Detect which cell encompasses the target text, then output its (X, Y) center coordinate. 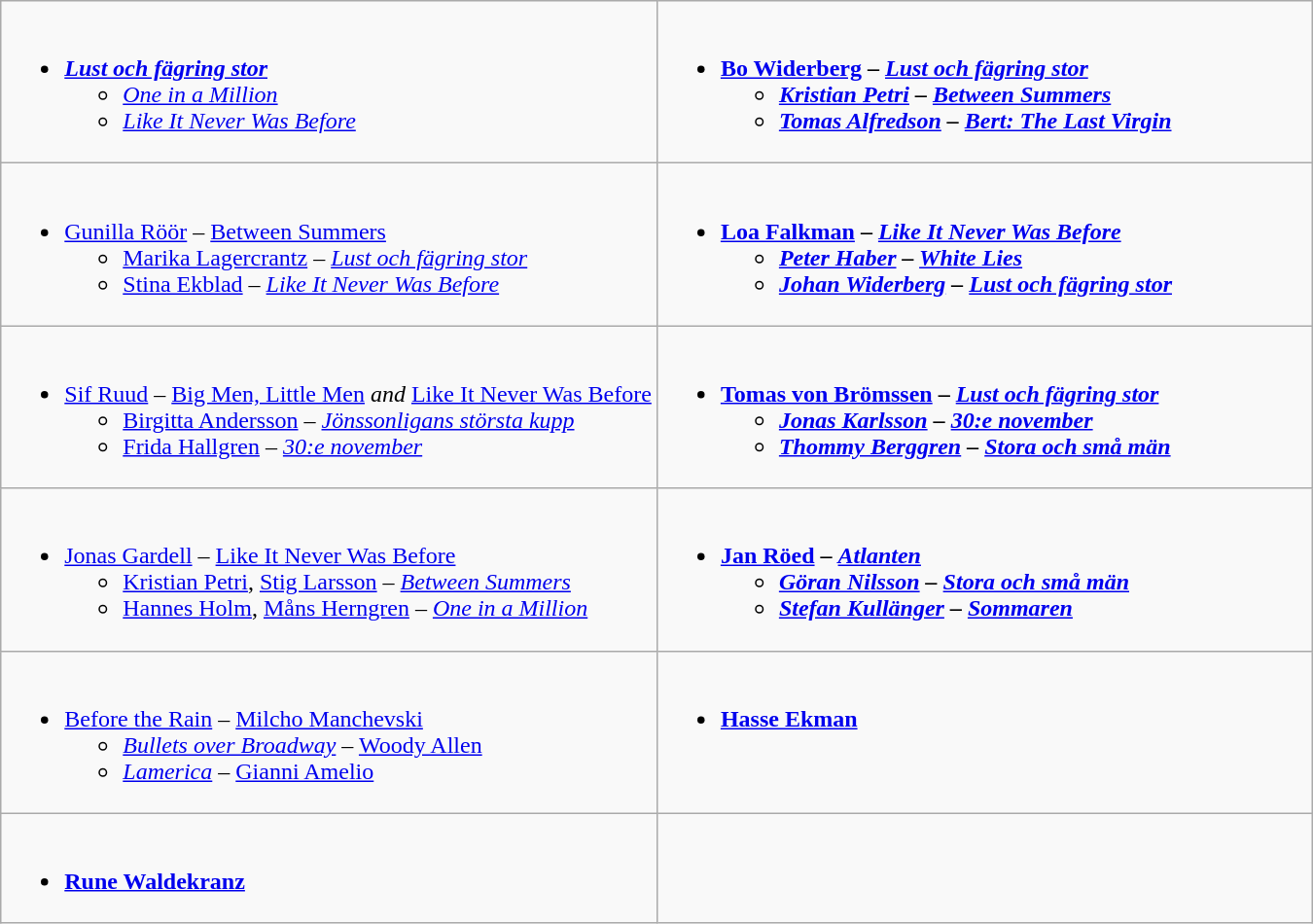
Jan Röed – AtlantenGöran Nilsson – Stora och små mänStefan Kullänger – Sommaren (984, 570)
Rune Waldekranz (329, 868)
Jonas Gardell – Like It Never Was BeforeKristian Petri, Stig Larsson – Between SummersHannes Holm, Måns Herngren – One in a Million (329, 570)
Hasse Ekman (984, 731)
Loa Falkman – Like It Never Was BeforePeter Haber – White LiesJohan Widerberg – Lust och fägring stor (984, 245)
Before the Rain – Milcho Manchevski Bullets over Broadway – Woody Allen Lamerica – Gianni Amelio (329, 731)
Tomas von Brömssen – Lust och fägring storJonas Karlsson – 30:e novemberThommy Berggren – Stora och små män (984, 407)
Lust och fägring storOne in a MillionLike It Never Was Before (329, 82)
Bo Widerberg – Lust och fägring storKristian Petri – Between SummersTomas Alfredson – Bert: The Last Virgin (984, 82)
Sif Ruud – Big Men, Little Men and Like It Never Was BeforeBirgitta Andersson – Jönssonligans största kuppFrida Hallgren – 30:e november (329, 407)
Gunilla Röör – Between SummersMarika Lagercrantz – Lust och fägring storStina Ekblad – Like It Never Was Before (329, 245)
